Detect which cell encompasses the target text, then output its [X, Y] center coordinate. 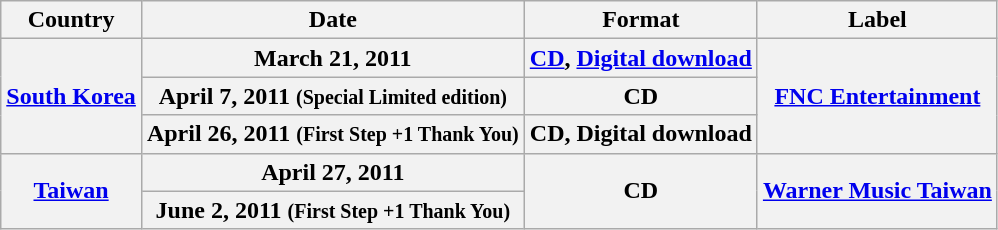
April 27, 2011 [332, 172]
Warner Music Taiwan [877, 191]
Format [640, 20]
March 21, 2011 [332, 58]
South Korea [72, 96]
Date [332, 20]
June 2, 2011 (First Step +1 Thank You) [332, 210]
FNC Entertainment [877, 96]
April 26, 2011 (First Step +1 Thank You) [332, 134]
Country [72, 20]
April 7, 2011 (Special Limited edition) [332, 96]
Taiwan [72, 191]
Label [877, 20]
